Identify which cell holds the provided text, then report its (x, y) central coordinate. 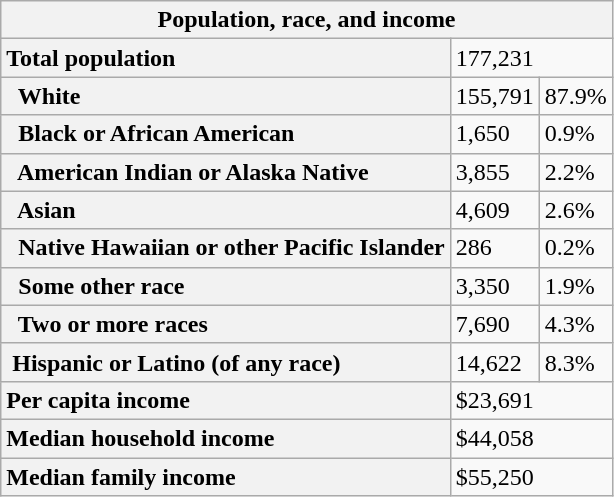
$44,058 (531, 438)
White (226, 96)
Asian (226, 210)
Per capita income (226, 400)
$23,691 (531, 400)
Median family income (226, 477)
1.9% (576, 286)
286 (494, 248)
Median household income (226, 438)
2.6% (576, 210)
0.9% (576, 134)
155,791 (494, 96)
4.3% (576, 324)
Native Hawaiian or other Pacific Islander (226, 248)
1,650 (494, 134)
87.9% (576, 96)
4,609 (494, 210)
Some other race (226, 286)
0.2% (576, 248)
Two or more races (226, 324)
14,622 (494, 362)
Hispanic or Latino (of any race) (226, 362)
$55,250 (531, 477)
Population, race, and income (307, 20)
2.2% (576, 172)
3,350 (494, 286)
3,855 (494, 172)
American Indian or Alaska Native (226, 172)
Total population (226, 58)
7,690 (494, 324)
Black or African American (226, 134)
8.3% (576, 362)
177,231 (531, 58)
